Detect which cell encompasses the target text, then output its (X, Y) center coordinate. 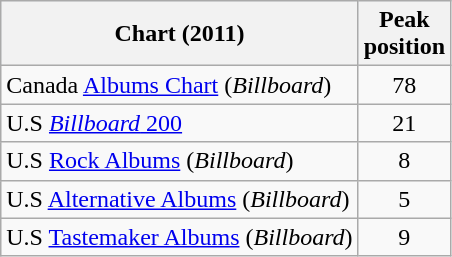
U.S Tastemaker Albums (Billboard) (180, 237)
Peak position (404, 34)
8 (404, 161)
5 (404, 199)
9 (404, 237)
U.S Alternative Albums (Billboard) (180, 199)
Chart (2011) (180, 34)
U.S Billboard 200 (180, 123)
U.S Rock Albums (Billboard) (180, 161)
Canada Albums Chart (Billboard) (180, 85)
21 (404, 123)
78 (404, 85)
